Capture the cell that displays the provided text and extract its (x, y) central coordinate. 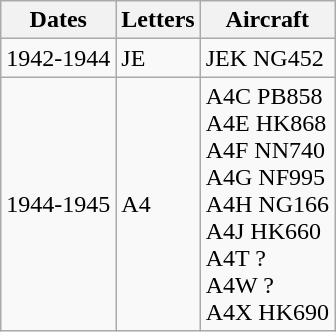
JEK NG452 (267, 58)
1942-1944 (58, 58)
A4 (158, 204)
JE (158, 58)
Aircraft (267, 20)
A4C PB858A4E HK868A4F NN740A4G NF995A4H NG166A4J HK660A4T ?A4W ?A4X HK690 (267, 204)
Letters (158, 20)
Dates (58, 20)
1944-1945 (58, 204)
